Scan for the cell matching the given text and deliver its (X, Y) coordinate at center. 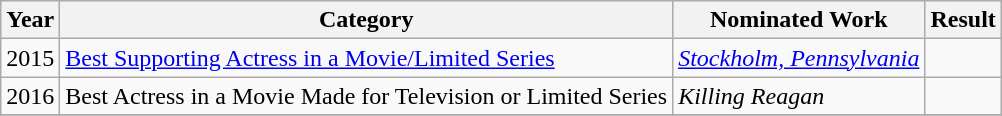
Best Actress in a Movie Made for Television or Limited Series (366, 96)
Year (30, 20)
Best Supporting Actress in a Movie/Limited Series (366, 58)
2016 (30, 96)
Stockholm, Pennsylvania (799, 58)
Killing Reagan (799, 96)
Category (366, 20)
Nominated Work (799, 20)
2015 (30, 58)
Result (963, 20)
